Return the (x, y) coordinate for the center point of the cell that contains the specified text.  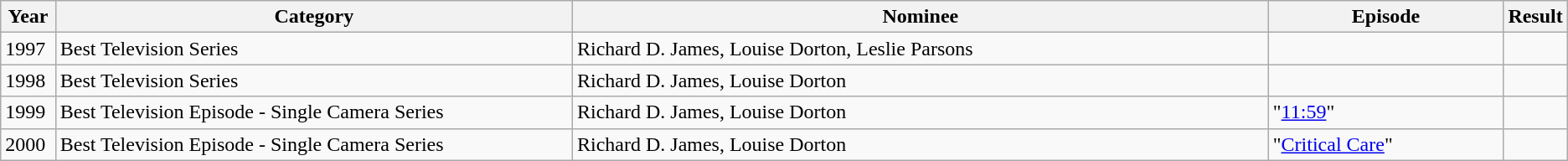
Year (28, 17)
1999 (28, 112)
1998 (28, 80)
"Critical Care" (1385, 144)
1997 (28, 49)
Category (313, 17)
Nominee (920, 17)
Result (1535, 17)
Richard D. James, Louise Dorton, Leslie Parsons (920, 49)
"11:59" (1385, 112)
2000 (28, 144)
Episode (1385, 17)
